Determine the [x, y] coordinate at the center of the cell enclosing the given text.  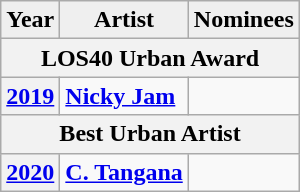
2020 [30, 172]
Nicky Jam [124, 96]
Nominees [244, 20]
2019 [30, 96]
Artist [124, 20]
C. Tangana [124, 172]
LOS40 Urban Award [150, 58]
Best Urban Artist [150, 134]
Year [30, 20]
